Return [x, y] of the center of cell containing provided text 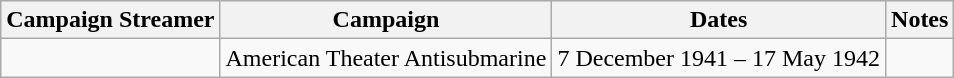
Campaign Streamer [110, 20]
Campaign [386, 20]
American Theater Antisubmarine [386, 58]
Notes [920, 20]
Dates [719, 20]
7 December 1941 – 17 May 1942 [719, 58]
